Capture the cell that displays the provided text and extract its (x, y) central coordinate. 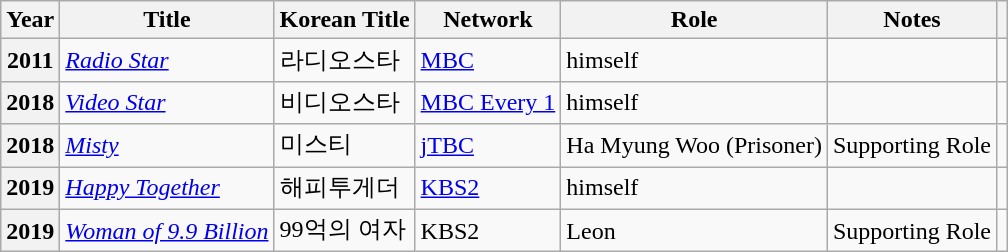
Network (488, 20)
해피투게더 (344, 188)
Radio Star (167, 60)
라디오스타 (344, 60)
Title (167, 20)
Ha Myung Woo (Prisoner) (694, 146)
Video Star (167, 102)
MBC Every 1 (488, 102)
Misty (167, 146)
Happy Together (167, 188)
99억의 여자 (344, 230)
Role (694, 20)
jTBC (488, 146)
비디오스타 (344, 102)
Woman of 9.9 Billion (167, 230)
Notes (912, 20)
Korean Title (344, 20)
2011 (30, 60)
Leon (694, 230)
MBC (488, 60)
미스티 (344, 146)
Year (30, 20)
